Return (X, Y) of the center of cell containing provided text 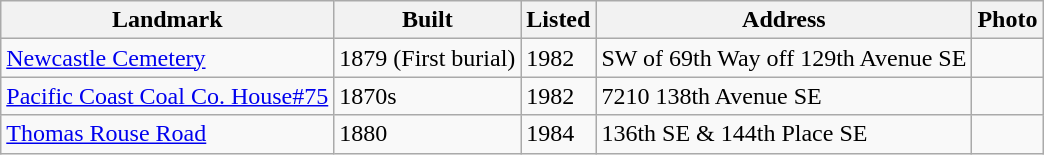
Built (428, 20)
7210 138th Avenue SE (784, 96)
Address (784, 20)
1870s (428, 96)
SW of 69th Way off 129th Avenue SE (784, 58)
Photo (1008, 20)
Newcastle Cemetery (168, 58)
1984 (558, 134)
1880 (428, 134)
Landmark (168, 20)
1879 (First burial) (428, 58)
136th SE & 144th Place SE (784, 134)
Thomas Rouse Road (168, 134)
Listed (558, 20)
Pacific Coast Coal Co. House#75 (168, 96)
